Determine the [x, y] coordinate at the center of the cell enclosing the given text.  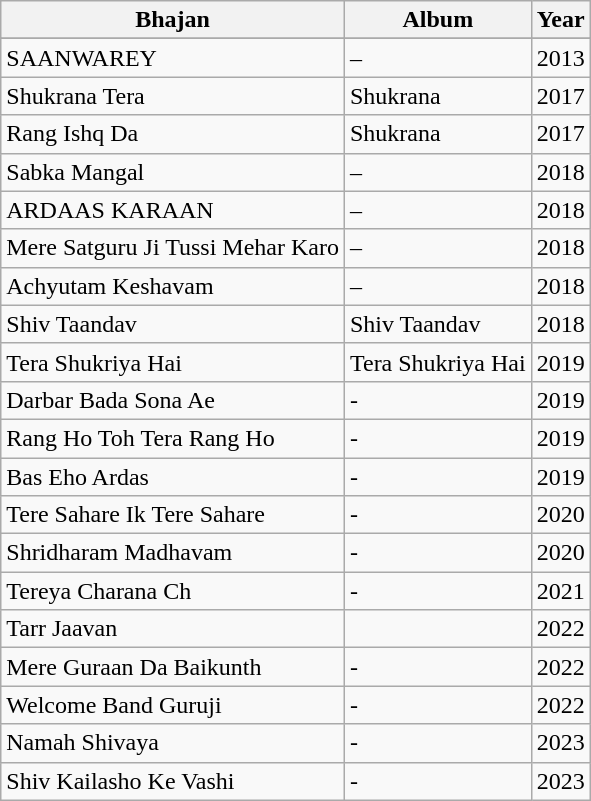
Shukrana Tera [173, 96]
Shridharam Madhavam [173, 553]
Tarr Jaavan [173, 629]
Bhajan [173, 20]
Shiv Kailasho Ke Vashi [173, 781]
Year [560, 20]
Sabka Mangal [173, 172]
Darbar Bada Sona Ae [173, 400]
Tere Sahare Ik Tere Sahare [173, 515]
ARDAAS KARAAN [173, 210]
Mere Guraan Da Baikunth [173, 667]
Bas Eho Ardas [173, 477]
2013 [560, 58]
Namah Shivaya [173, 743]
Tereya Charana Ch [173, 591]
SAANWAREY [173, 58]
Rang Ishq Da [173, 134]
Rang Ho Toh Tera Rang Ho [173, 438]
Mere Satguru Ji Tussi Mehar Karo [173, 248]
Achyutam Keshavam [173, 286]
2021 [560, 591]
Album [438, 20]
Welcome Band Guruji [173, 705]
